Find where the given text appears and provide that cell's center as (x, y) coordinate. 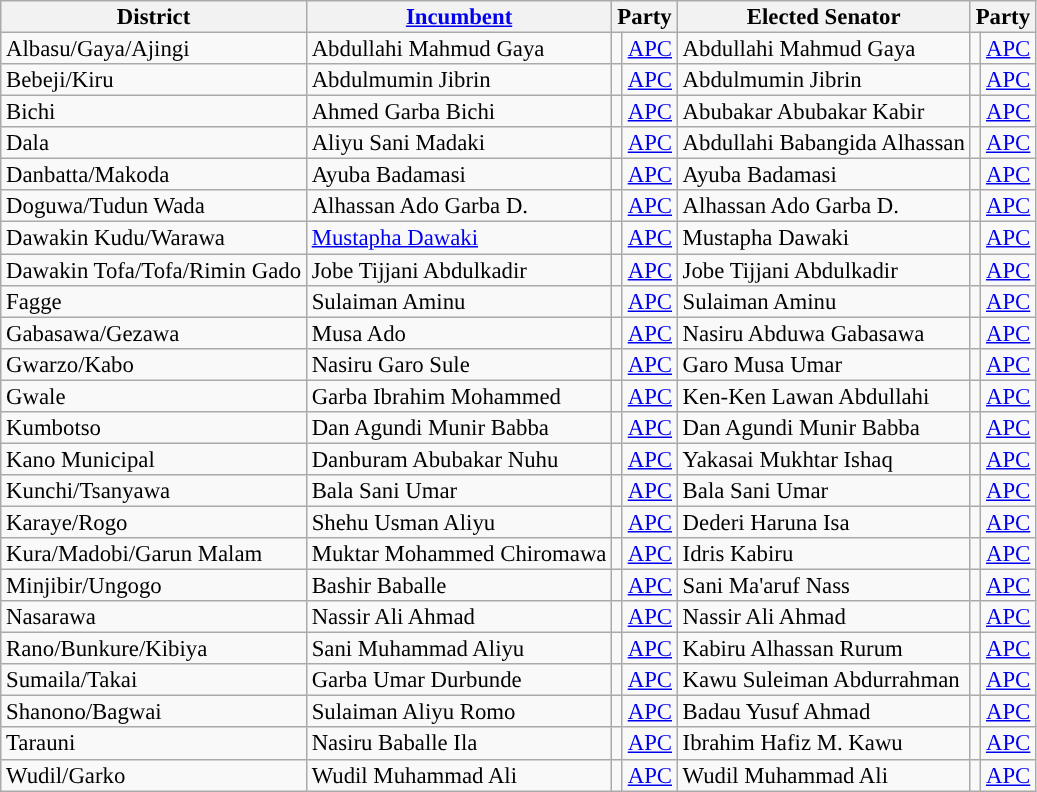
Kunchi/Tsanyawa (154, 491)
Kura/Madobi/Garun Malam (154, 554)
Ken-Ken Lawan Abdullahi (824, 396)
Shehu Usman Aliyu (458, 522)
Elected Senator (824, 17)
Gwale (154, 396)
Garba Ibrahim Mohammed (458, 396)
District (154, 17)
Rano/Bunkure/Kibiya (154, 649)
Minjibir/Ungogo (154, 586)
Abdullahi Babangida Alhassan (824, 143)
Sani Ma'aruf Nass (824, 586)
Tarauni (154, 744)
Fagge (154, 301)
Bichi (154, 112)
Badau Yusuf Ahmad (824, 712)
Idris Kabiru (824, 554)
Nasiru Baballe Ila (458, 744)
Kumbotso (154, 428)
Kano Municipal (154, 459)
Muktar Mohammed Chiromawa (458, 554)
Ibrahim Hafiz M. Kawu (824, 744)
Garba Umar Durbunde (458, 680)
Dawakin Kudu/Warawa (154, 238)
Sani Muhammad Aliyu (458, 649)
Garo Musa Umar (824, 364)
Dala (154, 143)
Dederi Haruna Isa (824, 522)
Dawakin Tofa/Tofa/Rimin Gado (154, 270)
Danburam Abubakar Nuhu (458, 459)
Nasarawa (154, 617)
Aliyu Sani Madaki (458, 143)
Albasu/Gaya/Ajingi (154, 49)
Sumaila/Takai (154, 680)
Incumbent (458, 17)
Shanono/Bagwai (154, 712)
Nasiru Abduwa Gabasawa (824, 333)
Musa Ado (458, 333)
Kawu Suleiman Abdurrahman (824, 680)
Bebeji/Kiru (154, 80)
Yakasai Mukhtar Ishaq (824, 459)
Danbatta/Makoda (154, 175)
Karaye/Rogo (154, 522)
Gwarzo/Kabo (154, 364)
Abubakar Abubakar Kabir (824, 112)
Ahmed Garba Bichi (458, 112)
Gabasawa/Gezawa (154, 333)
Bashir Baballe (458, 586)
Sulaiman Aliyu Romo (458, 712)
Kabiru Alhassan Rurum (824, 649)
Doguwa/Tudun Wada (154, 206)
Wudil/Garko (154, 775)
Nasiru Garo Sule (458, 364)
